Scan for the cell matching the given text and deliver its [x, y] coordinate at center. 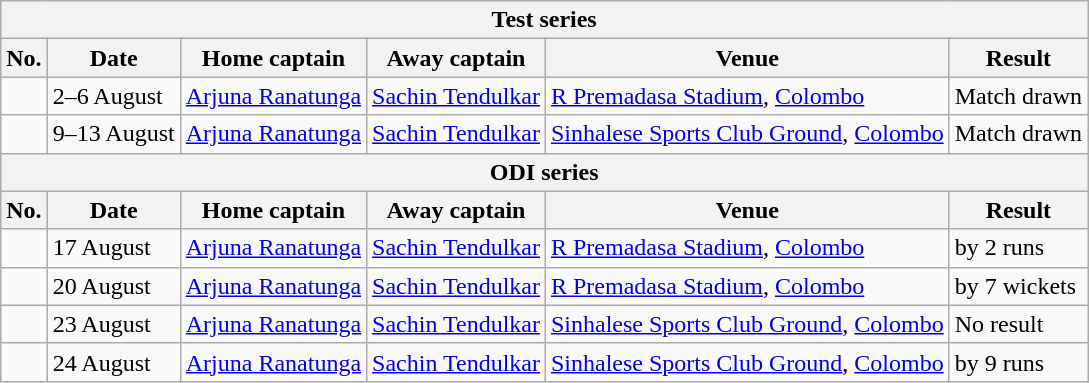
17 August [114, 248]
by 7 wickets [1018, 286]
2–6 August [114, 96]
Test series [544, 20]
No result [1018, 324]
9–13 August [114, 134]
24 August [114, 362]
by 9 runs [1018, 362]
by 2 runs [1018, 248]
20 August [114, 286]
ODI series [544, 172]
23 August [114, 324]
